Output the (x, y) coordinate of the center of the cell containing the given text.  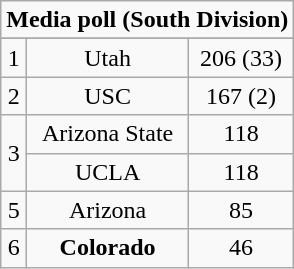
6 (14, 248)
Media poll (South Division) (148, 20)
Utah (108, 58)
85 (241, 210)
UCLA (108, 172)
3 (14, 153)
167 (2) (241, 96)
5 (14, 210)
Colorado (108, 248)
46 (241, 248)
Arizona State (108, 134)
206 (33) (241, 58)
2 (14, 96)
USC (108, 96)
Arizona (108, 210)
1 (14, 58)
